Locate the cell with the specified text and output its (x, y) center coordinate. 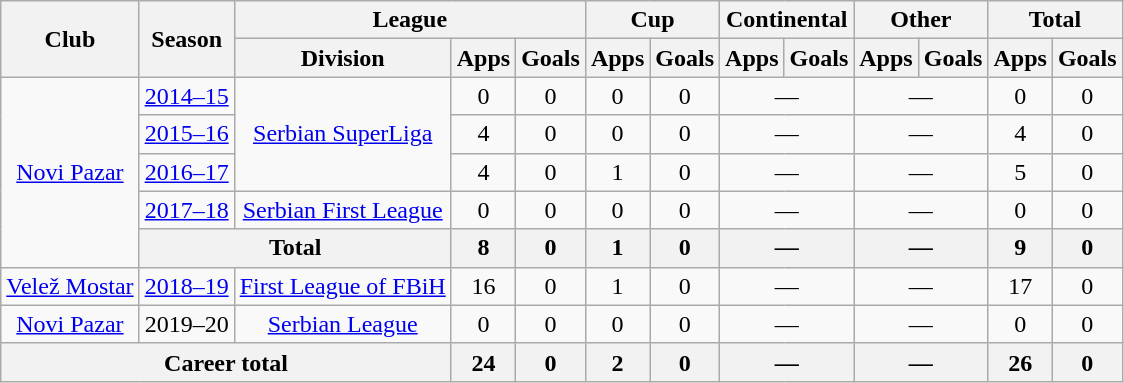
26 (1020, 362)
2014–15 (186, 96)
First League of FBiH (342, 286)
Serbian First League (342, 210)
24 (483, 362)
Season (186, 39)
5 (1020, 172)
Serbian SuperLiga (342, 134)
2015–16 (186, 134)
8 (483, 248)
Cup (652, 20)
17 (1020, 286)
2016–17 (186, 172)
16 (483, 286)
2017–18 (186, 210)
Velež Mostar (70, 286)
2018–19 (186, 286)
Career total (226, 362)
2 (617, 362)
2019–20 (186, 324)
Continental (787, 20)
Other (921, 20)
Serbian League (342, 324)
Division (342, 58)
Club (70, 39)
League (410, 20)
9 (1020, 248)
